Capture the cell that displays the provided text and extract its (X, Y) central coordinate. 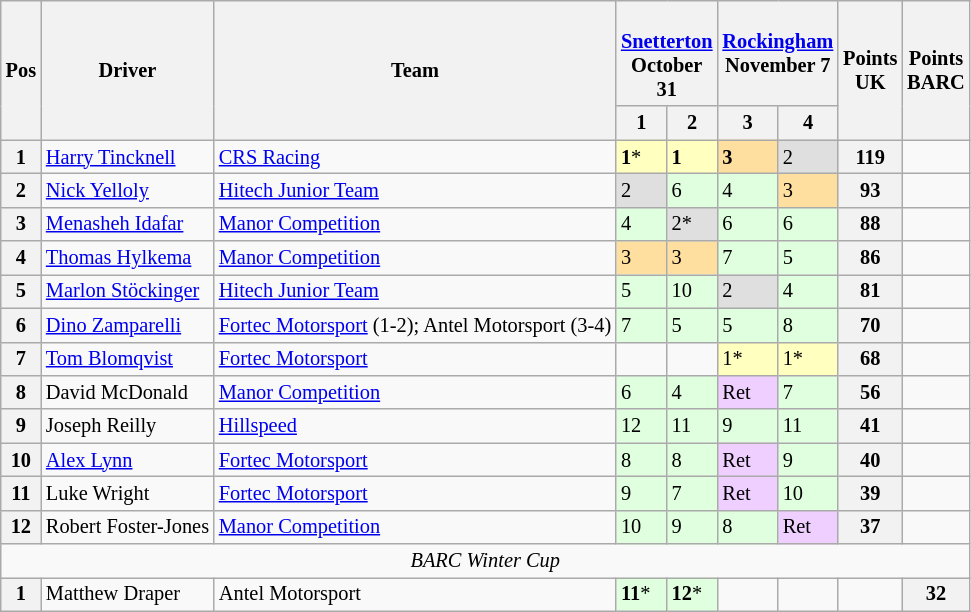
PointsUK (870, 70)
Harry Tincknell (128, 157)
Driver (128, 70)
Tom Blomqvist (128, 359)
68 (870, 359)
RockinghamNovember 7 (778, 53)
Thomas Hylkema (128, 258)
Menasheh Idafar (128, 224)
Marlon Stöckinger (128, 291)
David McDonald (128, 392)
Matthew Draper (128, 594)
12* (692, 594)
Alex Lynn (128, 460)
Joseph Reilly (128, 426)
93 (870, 190)
Fortec Motorsport (1-2); Antel Motorsport (3-4) (415, 325)
CRS Racing (415, 157)
Nick Yelloly (128, 190)
70 (870, 325)
Antel Motorsport (415, 594)
32 (936, 594)
119 (870, 157)
2* (692, 224)
56 (870, 392)
SnettertonOctober 31 (666, 53)
Pos (21, 70)
Robert Foster-Jones (128, 527)
41 (870, 426)
Dino Zamparelli (128, 325)
BARC Winter Cup (486, 561)
40 (870, 460)
11* (642, 594)
PointsBARC (936, 70)
81 (870, 291)
37 (870, 527)
Team (415, 70)
88 (870, 224)
39 (870, 493)
86 (870, 258)
Hillspeed (415, 426)
Luke Wright (128, 493)
